Scan for the cell matching the given text and deliver its (X, Y) coordinate at center. 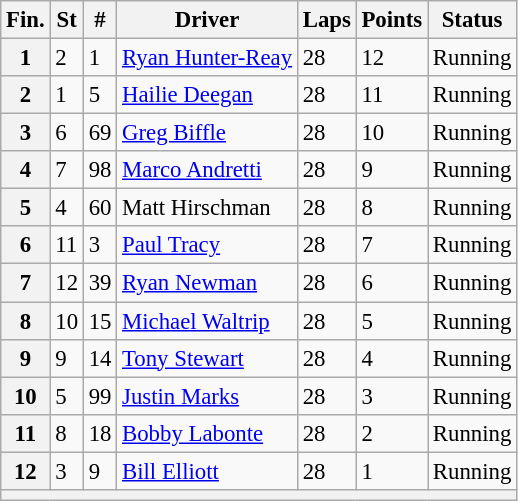
Michael Waltrip (208, 321)
Status (472, 20)
# (100, 20)
Ryan Hunter-Reay (208, 58)
Greg Biffle (208, 133)
15 (100, 321)
Laps (326, 20)
Bill Elliott (208, 471)
18 (100, 433)
99 (100, 396)
Driver (208, 20)
39 (100, 283)
60 (100, 208)
Bobby Labonte (208, 433)
Fin. (26, 20)
Ryan Newman (208, 283)
Points (392, 20)
Tony Stewart (208, 358)
Hailie Deegan (208, 95)
Matt Hirschman (208, 208)
98 (100, 170)
69 (100, 133)
Justin Marks (208, 396)
14 (100, 358)
St (66, 20)
Paul Tracy (208, 245)
Marco Andretti (208, 170)
